For the text-containing cell, return its midpoint in (X, Y) coordinate format. 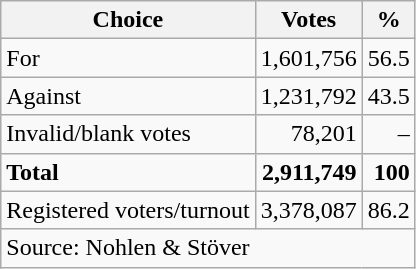
78,201 (308, 134)
– (388, 134)
For (128, 58)
Source: Nohlen & Stöver (208, 248)
43.5 (388, 96)
Choice (128, 20)
Against (128, 96)
1,231,792 (308, 96)
3,378,087 (308, 210)
1,601,756 (308, 58)
Invalid/blank votes (128, 134)
% (388, 20)
56.5 (388, 58)
Votes (308, 20)
100 (388, 172)
Registered voters/turnout (128, 210)
Total (128, 172)
86.2 (388, 210)
2,911,749 (308, 172)
